Identify which cell holds the provided text, then report its (X, Y) central coordinate. 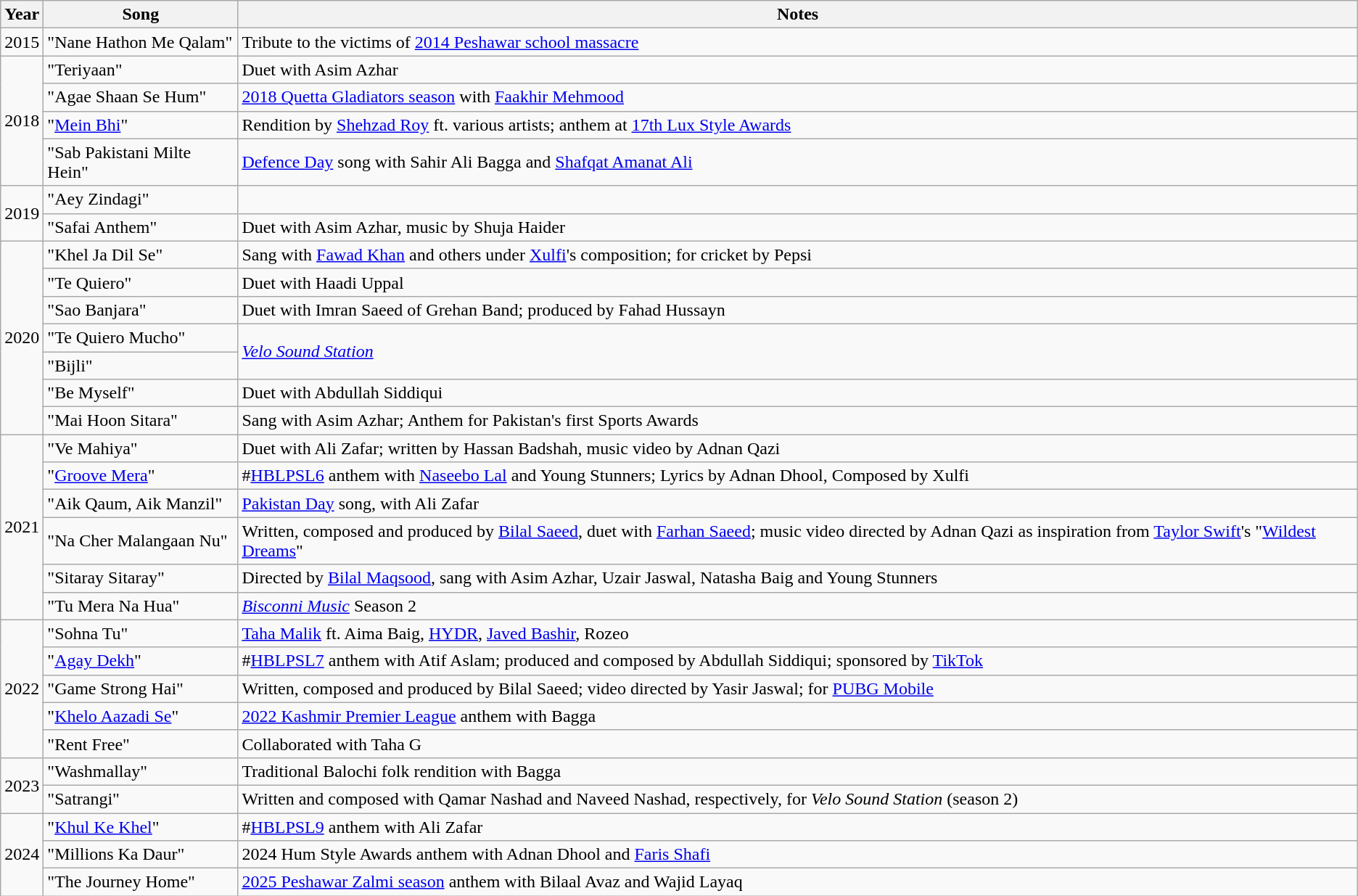
Rendition by Shehzad Roy ft. various artists; anthem at 17th Lux Style Awards (798, 125)
"Te Quiero Mucho" (141, 337)
Song (141, 15)
Written, composed and produced by Bilal Saeed; video directed by Yasir Jaswal; for PUBG Mobile (798, 689)
Duet with Haadi Uppal (798, 282)
Pakistan Day song, with Ali Zafar (798, 504)
"Washmallay" (141, 771)
Sang with Fawad Khan and others under Xulfi's composition; for cricket by Pepsi (798, 255)
Year (22, 15)
Duet with Ali Zafar; written by Hassan Badshah, music video by Adnan Qazi (798, 448)
"Te Quiero" (141, 282)
2015 (22, 42)
"Nane Hathon Me Qalam" (141, 42)
#HBLPSL6 anthem with Naseebo Lal and Young Stunners; Lyrics by Adnan Dhool, Composed by Xulfi (798, 476)
"Sab Pakistani Milte Hein" (141, 163)
Taha Malik ft. Aima Baig, HYDR, Javed Bashir, Rozeo (798, 633)
"Bijli" (141, 365)
2021 (22, 527)
2024 Hum Style Awards anthem with Adnan Dhool and Faris Shafi (798, 855)
"Sitaray Sitaray" (141, 578)
Collaborated with Taha G (798, 744)
"Mai Hoon Sitara" (141, 421)
"Khelo Aazadi Se" (141, 716)
"Aey Zindagi" (141, 200)
#HBLPSL9 anthem with Ali Zafar (798, 826)
Duet with Asim Azhar, music by Shuja Haider (798, 227)
#HBLPSL7 anthem with Atif Aslam; produced and composed by Abdullah Siddiqui; sponsored by TikTok (798, 661)
Defence Day song with Sahir Ali Bagga and Shafqat Amanat Ali (798, 163)
Bisconni Music Season 2 (798, 606)
"Agay Dekh" (141, 661)
"Satrangi" (141, 799)
"Na Cher Malangaan Nu" (141, 541)
Duet with Imran Saeed of Grehan Band; produced by Fahad Hussayn (798, 310)
"Groove Mera" (141, 476)
2025 Peshawar Zalmi season anthem with Bilaal Avaz and Wajid Layaq (798, 882)
Directed by Bilal Maqsood, sang with Asim Azhar, Uzair Jaswal, Natasha Baig and Young Stunners (798, 578)
"Aik Qaum, Aik Manzil" (141, 504)
2020 (22, 337)
Duet with Asim Azhar (798, 70)
"Mein Bhi" (141, 125)
"Khel Ja Dil Se" (141, 255)
Notes (798, 15)
"The Journey Home" (141, 882)
"Rent Free" (141, 744)
"Ve Mahiya" (141, 448)
"Tu Mera Na Hua" (141, 606)
"Safai Anthem" (141, 227)
2024 (22, 854)
Duet with Abdullah Siddiqui (798, 393)
2018 (22, 120)
"Millions Ka Daur" (141, 855)
Tribute to the victims of 2014 Peshawar school massacre (798, 42)
2022 Kashmir Premier League anthem with Bagga (798, 716)
"Agae Shaan Se Hum" (141, 97)
2023 (22, 785)
Written and composed with Qamar Nashad and Naveed Nashad, respectively, for Velo Sound Station (season 2) (798, 799)
Velo Sound Station (798, 351)
2022 (22, 689)
Traditional Balochi folk rendition with Bagga (798, 771)
2018 Quetta Gladiators season with Faakhir Mehmood (798, 97)
2019 (22, 213)
"Sao Banjara" (141, 310)
Sang with Asim Azhar; Anthem for Pakistan's first Sports Awards (798, 421)
"Khul Ke Khel" (141, 826)
"Be Myself" (141, 393)
"Game Strong Hai" (141, 689)
"Teriyaan" (141, 70)
"Sohna Tu" (141, 633)
